Determine the [X, Y] coordinate at the center of the cell enclosing the given text.  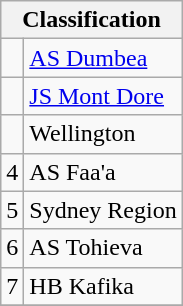
JS Mont Dore [103, 96]
Wellington [103, 134]
5 [12, 210]
7 [12, 286]
4 [12, 172]
6 [12, 248]
Sydney Region [103, 210]
HB Kafika [103, 286]
AS Faa'a [103, 172]
AS Dumbea [103, 58]
Classification [92, 20]
AS Tohieva [103, 248]
